Extract the (X, Y) coordinate from the center of the cell holding the provided text.  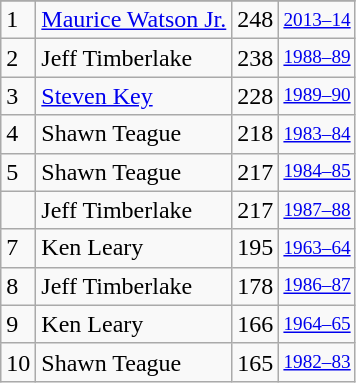
3 (18, 96)
1964–65 (317, 324)
248 (256, 20)
8 (18, 286)
1963–64 (317, 248)
5 (18, 172)
178 (256, 286)
1986–87 (317, 286)
218 (256, 134)
1 (18, 20)
165 (256, 362)
195 (256, 248)
Steven Key (134, 96)
2 (18, 58)
1989–90 (317, 96)
1983–84 (317, 134)
1982–83 (317, 362)
Maurice Watson Jr. (134, 20)
2013–14 (317, 20)
1984–85 (317, 172)
1987–88 (317, 210)
238 (256, 58)
1988–89 (317, 58)
166 (256, 324)
9 (18, 324)
7 (18, 248)
228 (256, 96)
4 (18, 134)
10 (18, 362)
